Find where the given text appears and provide that cell's center as [X, Y] coordinate. 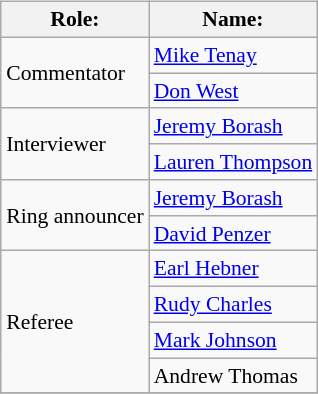
Name: [234, 20]
Ring announcer [74, 216]
David Penzer [234, 233]
Mike Tenay [234, 55]
Earl Hebner [234, 269]
Referee [74, 322]
Lauren Thompson [234, 162]
Mark Johnson [234, 340]
Andrew Thomas [234, 376]
Role: [74, 20]
Commentator [74, 72]
Interviewer [74, 144]
Rudy Charles [234, 305]
Don West [234, 91]
